Provide the [X, Y] coordinate of the cell's center where the given text is located.  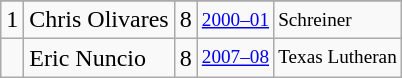
1 [12, 20]
Eric Nuncio [99, 58]
Schreiner [338, 20]
Chris Olivares [99, 20]
2007–08 [235, 58]
Texas Lutheran [338, 58]
2000–01 [235, 20]
